Return [x, y] of the center of cell containing provided text 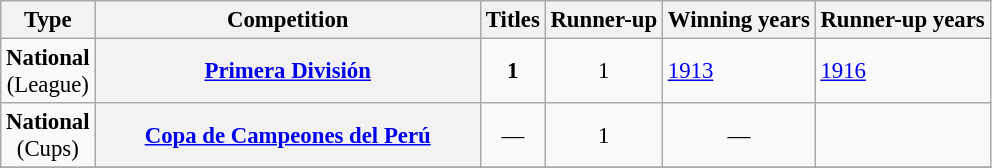
Copa de Campeones del Perú [288, 136]
Primera División [288, 72]
Type [48, 20]
1916 [902, 72]
Winning years [738, 20]
National(Cups) [48, 136]
1913 [738, 72]
National(League) [48, 72]
Competition [288, 20]
Titles [512, 20]
Runner-up years [902, 20]
Runner-up [604, 20]
